Determine the (X, Y) coordinate at the center of the cell enclosing the given text.  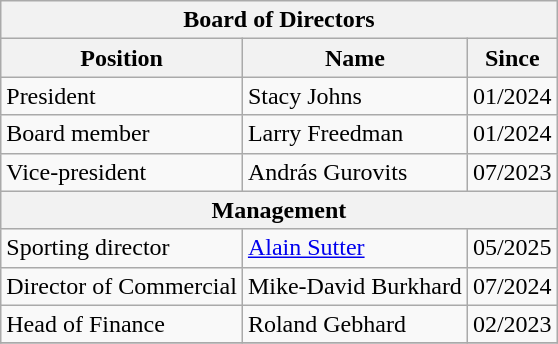
Director of Commercial (122, 286)
Since (512, 58)
Head of Finance (122, 324)
Name (354, 58)
07/2024 (512, 286)
Board member (122, 134)
Larry Freedman (354, 134)
Alain Sutter (354, 248)
02/2023 (512, 324)
05/2025 (512, 248)
András Gurovits (354, 172)
Roland Gebhard (354, 324)
Management (279, 210)
Mike-David Burkhard (354, 286)
President (122, 96)
Board of Directors (279, 20)
Position (122, 58)
07/2023 (512, 172)
Sporting director (122, 248)
Vice-president (122, 172)
Stacy Johns (354, 96)
